Identify which cell holds the provided text, then report its (X, Y) central coordinate. 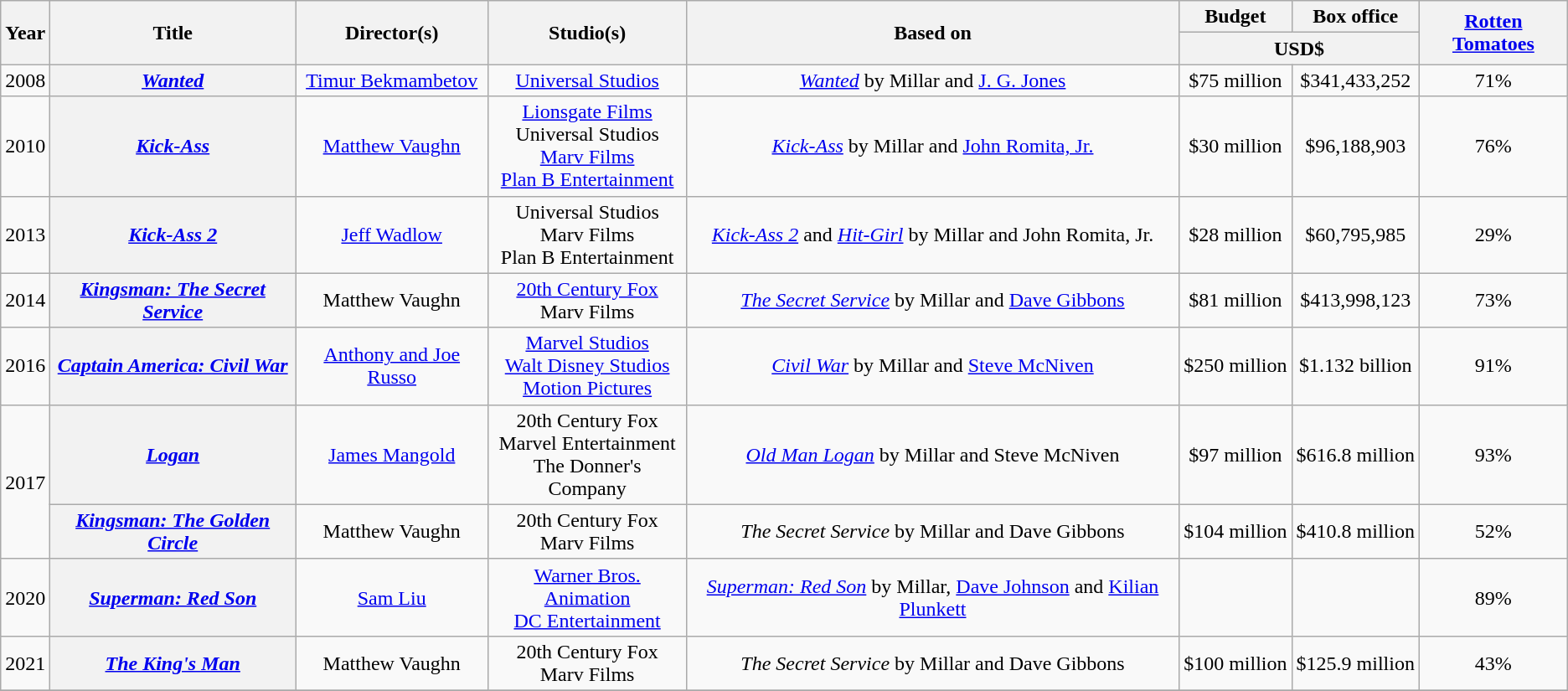
2013 (25, 235)
2014 (25, 300)
20th Century FoxMarvel EntertainmentThe Donner's Company (588, 454)
Marvel StudiosWalt Disney StudiosMotion Pictures (588, 366)
Kingsman: The Secret Service (173, 300)
Title (173, 33)
Universal Studios (588, 80)
$81 million (1235, 300)
Based on (932, 33)
Box office (1355, 17)
$100 million (1235, 663)
$1.132 billion (1355, 366)
Kick-Ass by Millar and John Romita, Jr. (932, 146)
$96,188,903 (1355, 146)
Kick-Ass 2 and Hit-Girl by Millar and John Romita, Jr. (932, 235)
93% (1493, 454)
Warner Bros. AnimationDC Entertainment (588, 597)
Logan (173, 454)
$410.8 million (1355, 531)
Anthony and Joe Russo (392, 366)
Civil War by Millar and Steve McNiven (932, 366)
2017 (25, 482)
Universal StudiosMarv FilmsPlan B Entertainment (588, 235)
Sam Liu (392, 597)
Rotten Tomatoes (1493, 33)
$75 million (1235, 80)
2010 (25, 146)
Timur Bekmambetov (392, 80)
2008 (25, 80)
$104 million (1235, 531)
Superman: Red Son by Millar, Dave Johnson and Kilian Plunkett (932, 597)
73% (1493, 300)
Studio(s) (588, 33)
2016 (25, 366)
Captain America: Civil War (173, 366)
$250 million (1235, 366)
71% (1493, 80)
Wanted by Millar and J. G. Jones (932, 80)
$125.9 million (1355, 663)
Kick-Ass 2 (173, 235)
James Mangold (392, 454)
Budget (1235, 17)
2020 (25, 597)
Kingsman: The Golden Circle (173, 531)
Superman: Red Son (173, 597)
$30 million (1235, 146)
43% (1493, 663)
Wanted (173, 80)
76% (1493, 146)
89% (1493, 597)
USD$ (1300, 49)
Lionsgate FilmsUniversal StudiosMarv FilmsPlan B Entertainment (588, 146)
Kick-Ass (173, 146)
Director(s) (392, 33)
29% (1493, 235)
91% (1493, 366)
Old Man Logan by Millar and Steve McNiven (932, 454)
52% (1493, 531)
$341,433,252 (1355, 80)
$97 million (1235, 454)
The King's Man (173, 663)
Jeff Wadlow (392, 235)
Year (25, 33)
$60,795,985 (1355, 235)
$413,998,123 (1355, 300)
$28 million (1235, 235)
2021 (25, 663)
$616.8 million (1355, 454)
